Search for the cell housing the specified text and yield its [X, Y] center coordinate. 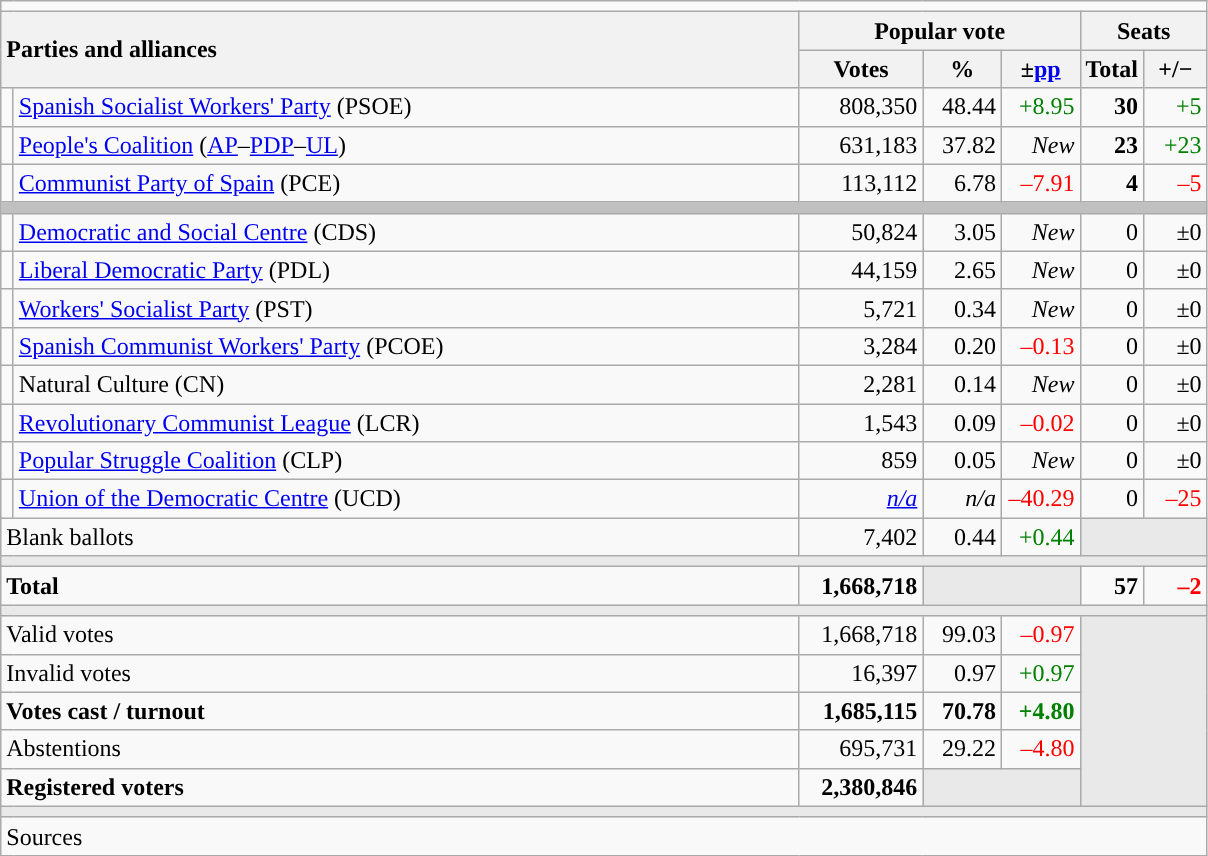
16,397 [861, 673]
0.44 [962, 537]
People's Coalition (AP–PDP–UL) [406, 145]
Parties and alliances [400, 50]
70.78 [962, 711]
7,402 [861, 537]
Registered voters [400, 787]
+8.95 [1040, 107]
Spanish Communist Workers' Party (PCOE) [406, 346]
2.65 [962, 270]
Blank ballots [400, 537]
Workers' Socialist Party (PST) [406, 308]
Natural Culture (CN) [406, 384]
44,159 [861, 270]
Liberal Democratic Party (PDL) [406, 270]
–0.02 [1040, 423]
±pp [1040, 69]
Invalid votes [400, 673]
3,284 [861, 346]
1,685,115 [861, 711]
3.05 [962, 232]
0.34 [962, 308]
23 [1112, 145]
–7.91 [1040, 183]
–4.80 [1040, 749]
Spanish Socialist Workers' Party (PSOE) [406, 107]
50,824 [861, 232]
808,350 [861, 107]
Seats [1144, 31]
–25 [1176, 499]
–0.97 [1040, 635]
Abstentions [400, 749]
Union of the Democratic Centre (UCD) [406, 499]
+23 [1176, 145]
0.14 [962, 384]
6.78 [962, 183]
113,112 [861, 183]
Valid votes [400, 635]
5,721 [861, 308]
0.20 [962, 346]
Sources [604, 836]
631,183 [861, 145]
0.97 [962, 673]
+5 [1176, 107]
37.82 [962, 145]
–5 [1176, 183]
+/− [1176, 69]
Popular vote [940, 31]
29.22 [962, 749]
–2 [1176, 586]
–0.13 [1040, 346]
99.03 [962, 635]
Votes [861, 69]
+0.97 [1040, 673]
48.44 [962, 107]
Democratic and Social Centre (CDS) [406, 232]
0.05 [962, 461]
2,380,846 [861, 787]
2,281 [861, 384]
Popular Struggle Coalition (CLP) [406, 461]
Revolutionary Communist League (LCR) [406, 423]
695,731 [861, 749]
1,543 [861, 423]
+0.44 [1040, 537]
0.09 [962, 423]
Votes cast / turnout [400, 711]
859 [861, 461]
–40.29 [1040, 499]
% [962, 69]
4 [1112, 183]
+4.80 [1040, 711]
30 [1112, 107]
Communist Party of Spain (PCE) [406, 183]
57 [1112, 586]
